Identify which cell holds the provided text, then report its (x, y) central coordinate. 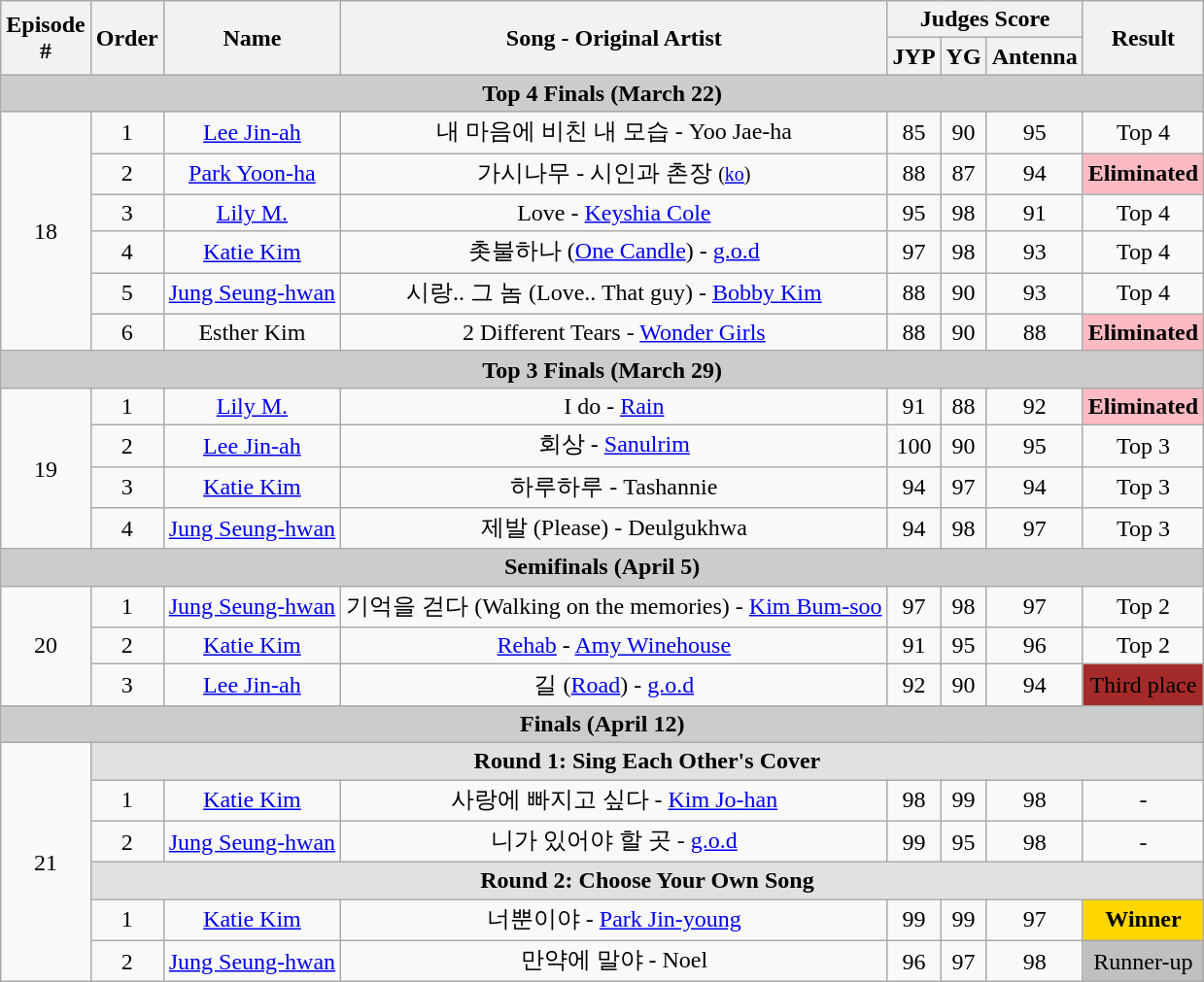
Name (252, 38)
Rehab - Amy Winehouse (614, 646)
20 (46, 645)
Judges Score (985, 19)
Top 4 Finals (March 22) (602, 93)
Semifinals (April 5) (602, 567)
회상 - Sanulrim (614, 445)
87 (964, 175)
하루하루 - Tashannie (614, 488)
I do - Rain (614, 406)
가시나무 - 시인과 촌장 (ko) (614, 175)
JYP (913, 56)
Episode# (46, 38)
니가 있어야 할 곳 - g.o.d (614, 841)
Round 1: Sing Each Other's Cover (647, 761)
18 (46, 231)
5 (126, 293)
Winner (1143, 921)
19 (46, 468)
내 마음에 비친 내 모습 - Yoo Jae-ha (614, 132)
Song - Original Artist (614, 38)
Esther Kim (252, 332)
제발 (Please) - Deulgukhwa (614, 528)
촛불하나 (One Candle) - g.o.d (614, 253)
길 (Road) - g.o.d (614, 686)
Runner-up (1143, 962)
Top 3 Finals (March 29) (602, 369)
2 Different Tears - Wonder Girls (614, 332)
100 (913, 445)
Finals (April 12) (602, 724)
Park Yoon-ha (252, 175)
기억을 걷다 (Walking on the memories) - Kim Bum-soo (614, 606)
너뿐이야 - Park Jin-young (614, 921)
Round 2: Choose Your Own Song (647, 881)
Third place (1143, 686)
Result (1143, 38)
85 (913, 132)
만약에 말야 - Noel (614, 962)
시랑.. 그 놈 (Love.. That guy) - Bobby Kim (614, 293)
사랑에 빠지고 싶다 - Kim Jo-han (614, 800)
6 (126, 332)
Love - Keyshia Cole (614, 213)
Antenna (1034, 56)
Order (126, 38)
21 (46, 862)
YG (964, 56)
